Find where the given text appears and provide that cell's center as (X, Y) coordinate. 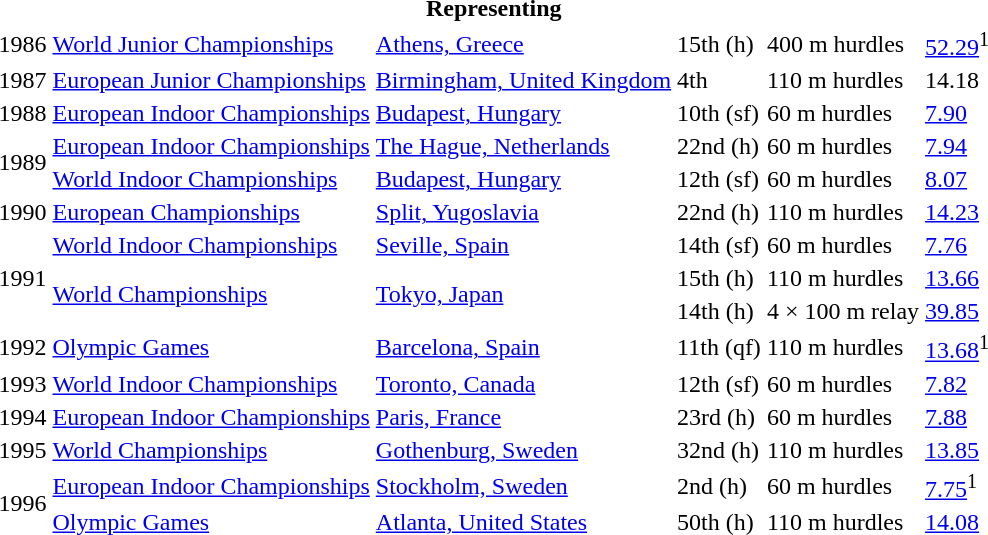
Athens, Greece (523, 44)
The Hague, Netherlands (523, 146)
Tokyo, Japan (523, 294)
Olympic Games (211, 347)
4th (720, 80)
European Junior Championships (211, 80)
Gothenburg, Sweden (523, 450)
Split, Yugoslavia (523, 212)
2nd (h) (720, 486)
14th (h) (720, 311)
European Championships (211, 212)
Barcelona, Spain (523, 347)
Seville, Spain (523, 245)
Toronto, Canada (523, 384)
32nd (h) (720, 450)
10th (sf) (720, 113)
World Junior Championships (211, 44)
14th (sf) (720, 245)
11th (qf) (720, 347)
Paris, France (523, 417)
23rd (h) (720, 417)
4 × 100 m relay (842, 311)
400 m hurdles (842, 44)
Birmingham, United Kingdom (523, 80)
Stockholm, Sweden (523, 486)
